Pinpoint the cell where the given text exists, returning its [X, Y] midpoint coordinate. 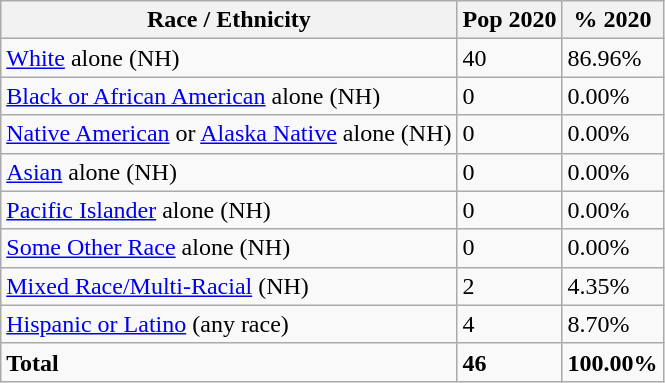
86.96% [612, 58]
Mixed Race/Multi-Racial (NH) [229, 286]
Some Other Race alone (NH) [229, 248]
Pop 2020 [510, 20]
Black or African American alone (NH) [229, 96]
Race / Ethnicity [229, 20]
4 [510, 324]
40 [510, 58]
Native American or Alaska Native alone (NH) [229, 134]
Total [229, 362]
Hispanic or Latino (any race) [229, 324]
White alone (NH) [229, 58]
2 [510, 286]
Pacific Islander alone (NH) [229, 210]
4.35% [612, 286]
Asian alone (NH) [229, 172]
100.00% [612, 362]
% 2020 [612, 20]
46 [510, 362]
8.70% [612, 324]
